From the cell containing the given text, extract its center point as [X, Y] coordinate. 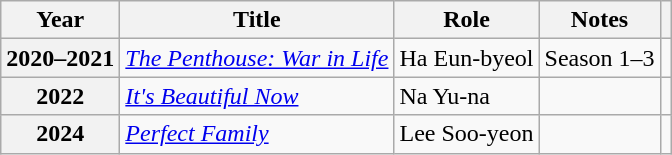
Notes [600, 20]
Na Yu-na [466, 96]
Ha Eun-byeol [466, 58]
Title [257, 20]
2020–2021 [60, 58]
2022 [60, 96]
2024 [60, 134]
Season 1–3 [600, 58]
Year [60, 20]
The Penthouse: War in Life [257, 58]
Lee Soo-yeon [466, 134]
Perfect Family [257, 134]
Role [466, 20]
It's Beautiful Now [257, 96]
